Search for the cell housing the specified text and yield its [x, y] center coordinate. 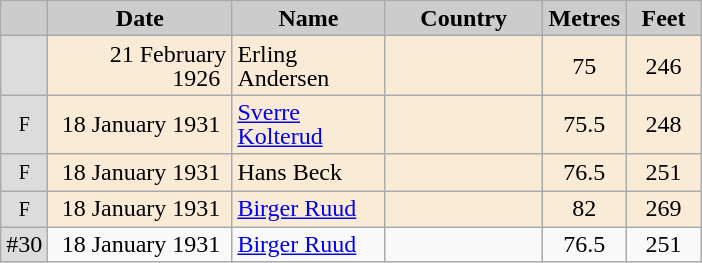
246 [664, 66]
Sverre Kolterud [308, 124]
Name [308, 18]
#30 [24, 244]
Hans Beck [308, 172]
82 [584, 208]
21 February 1926 [140, 66]
75 [584, 66]
Country [464, 18]
Feet [664, 18]
Metres [584, 18]
Date [140, 18]
248 [664, 124]
Erling Andersen [308, 66]
75.5 [584, 124]
269 [664, 208]
